Output the [X, Y] coordinate of the center of the cell containing the given text.  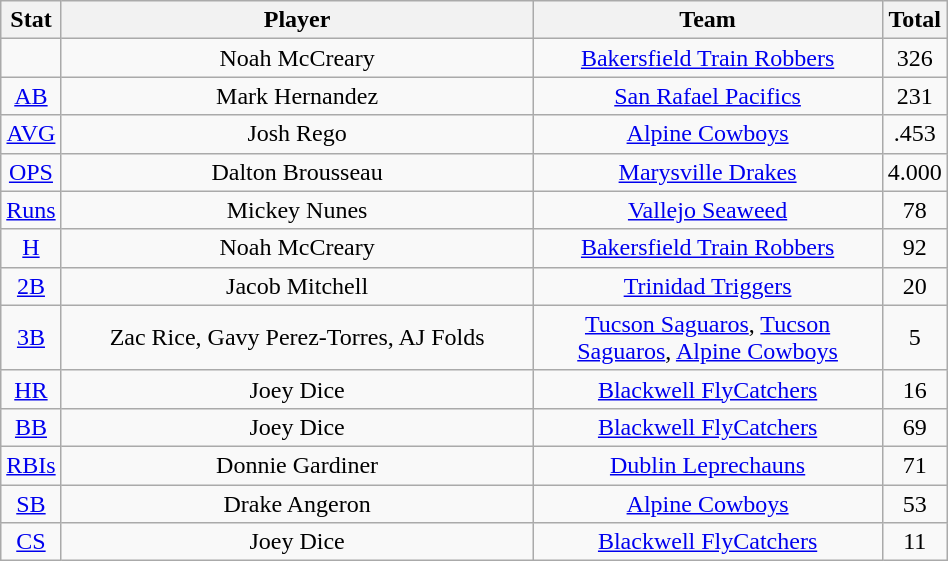
CS [31, 542]
92 [914, 248]
AVG [31, 134]
Player [297, 20]
Zac Rice, Gavy Perez-Torres, AJ Folds [297, 338]
Mark Hernandez [297, 96]
Drake Angeron [297, 503]
HR [31, 389]
Team [708, 20]
Stat [31, 20]
Jacob Mitchell [297, 286]
71 [914, 465]
78 [914, 210]
Vallejo Seaweed [708, 210]
Donnie Gardiner [297, 465]
3B [31, 338]
4.000 [914, 172]
Tucson Saguaros, Tucson Saguaros, Alpine Cowboys [708, 338]
.453 [914, 134]
16 [914, 389]
Dalton Brousseau [297, 172]
Marysville Drakes [708, 172]
San Rafael Pacifics [708, 96]
Total [914, 20]
OPS [31, 172]
Josh Rego [297, 134]
Mickey Nunes [297, 210]
AB [31, 96]
H [31, 248]
SB [31, 503]
231 [914, 96]
69 [914, 427]
Runs [31, 210]
53 [914, 503]
2B [31, 286]
Trinidad Triggers [708, 286]
5 [914, 338]
20 [914, 286]
326 [914, 58]
RBIs [31, 465]
BB [31, 427]
11 [914, 542]
Dublin Leprechauns [708, 465]
